Find where the given text appears and provide that cell's center as (x, y) coordinate. 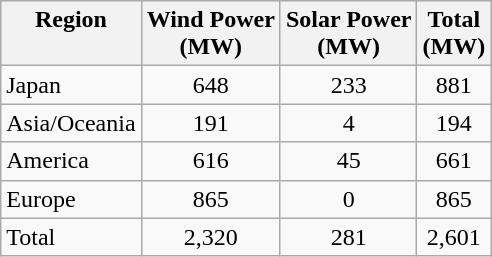
4 (348, 123)
Solar Power(MW) (348, 34)
Japan (71, 85)
881 (454, 85)
Wind Power(MW) (210, 34)
648 (210, 85)
233 (348, 85)
0 (348, 199)
191 (210, 123)
America (71, 161)
Asia/Oceania (71, 123)
616 (210, 161)
2,320 (210, 237)
Europe (71, 199)
2,601 (454, 237)
Total(MW) (454, 34)
281 (348, 237)
Region (71, 34)
45 (348, 161)
661 (454, 161)
194 (454, 123)
Total (71, 237)
